Provide the (x, y) coordinate of the cell's center where the given text is located.  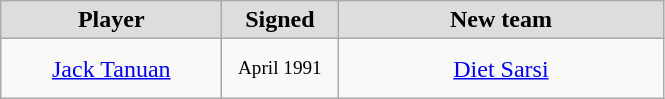
April 1991 (280, 69)
New team (501, 20)
Jack Tanuan (112, 69)
Diet Sarsi (501, 69)
Player (112, 20)
Signed (280, 20)
